Return (X, Y) of the center of cell containing provided text 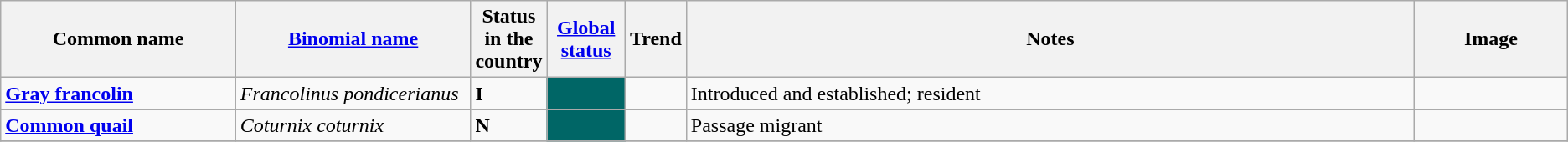
Introduced and established; resident (1050, 94)
Common name (119, 39)
N (509, 125)
Image (1491, 39)
I (509, 94)
Passage migrant (1050, 125)
Binomial name (353, 39)
Common quail (119, 125)
Status in the country (509, 39)
Trend (655, 39)
Francolinus pondicerianus (353, 94)
Notes (1050, 39)
Gray francolin (119, 94)
Coturnix coturnix (353, 125)
Global status (586, 39)
